Capture the cell that displays the provided text and extract its [X, Y] central coordinate. 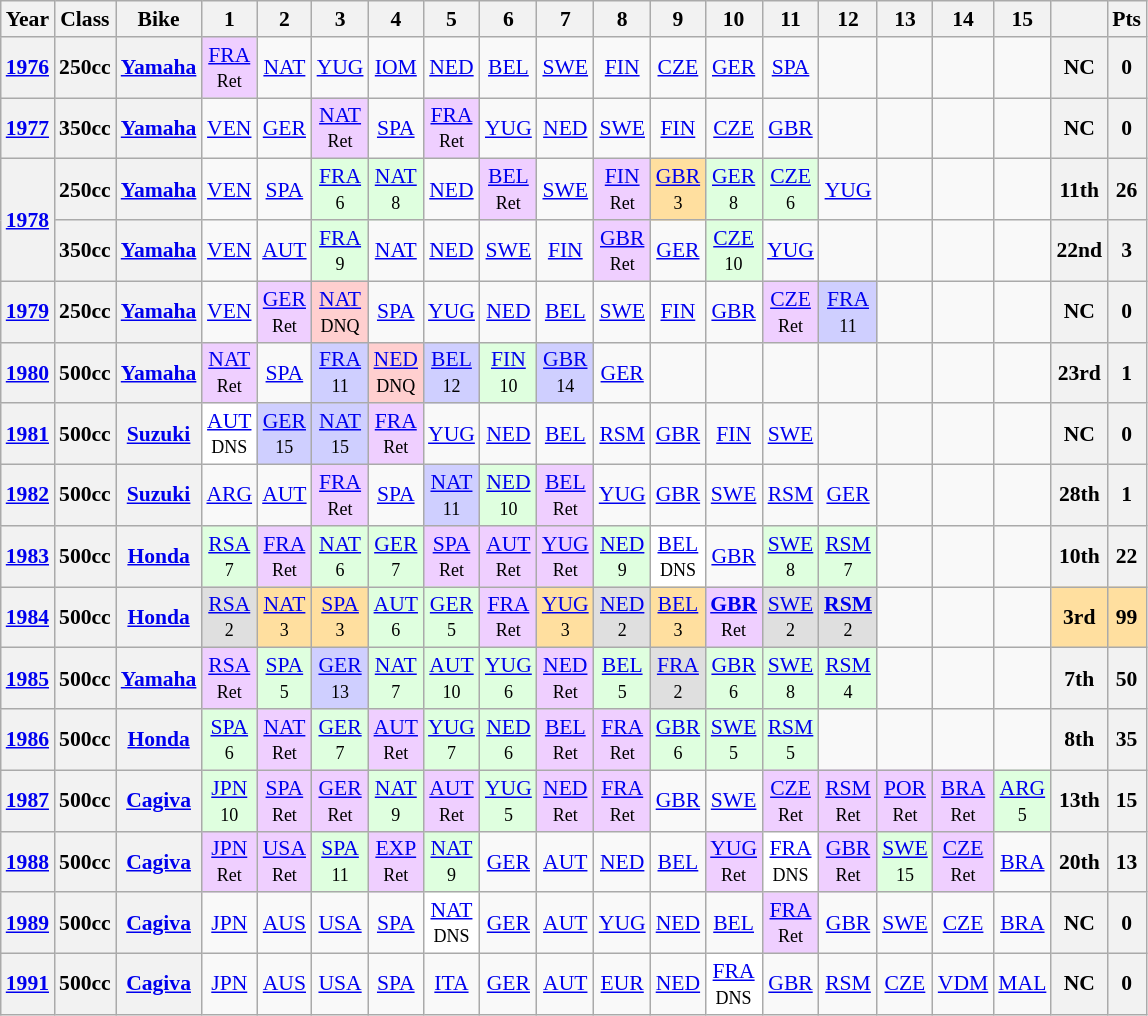
23rd [1079, 372]
EUR [622, 984]
FRA2 [678, 678]
RSM7 [848, 556]
AUTDNS [229, 434]
11th [1079, 190]
NAT11 [452, 496]
SPA3 [340, 618]
RSM4 [848, 678]
1986 [28, 740]
RSM5 [790, 740]
AUT10 [452, 678]
RSA7 [229, 556]
USARet [284, 862]
1981 [28, 434]
JPN10 [229, 800]
FRA9 [340, 250]
SWE15 [905, 862]
10th [1079, 556]
RSA2 [229, 618]
IOM [396, 68]
20th [1079, 862]
22 [1126, 556]
NAT6 [340, 556]
GER13 [340, 678]
14 [964, 19]
7th [1079, 678]
8th [1079, 740]
SPA11 [340, 862]
Class [85, 19]
FRA6 [340, 190]
6 [508, 19]
1976 [28, 68]
NAT3 [284, 618]
NEDDNQ [396, 372]
10 [734, 19]
SWE2 [790, 618]
GER8 [734, 190]
NED2 [622, 618]
YUG3 [566, 618]
GBR3 [678, 190]
Bike [159, 19]
FINRet [622, 190]
1985 [28, 678]
YUG6 [508, 678]
1987 [28, 800]
ITA [452, 984]
RSM2 [848, 618]
JPNRet [229, 862]
NED6 [508, 740]
Pts [1126, 19]
GER15 [284, 434]
4 [396, 19]
CZE6 [790, 190]
ARG5 [1022, 800]
35 [1126, 740]
GBR14 [566, 372]
NATDNS [452, 924]
50 [1126, 678]
BEL3 [678, 618]
22nd [1079, 250]
2 [284, 19]
12 [848, 19]
BEL12 [452, 372]
8 [622, 19]
EXPRet [396, 862]
1980 [28, 372]
5 [452, 19]
YUG7 [452, 740]
NAT7 [396, 678]
RSMRet [848, 800]
AUT6 [396, 618]
7 [566, 19]
SWE5 [734, 740]
1978 [28, 220]
Year [28, 19]
11 [790, 19]
1988 [28, 862]
1984 [28, 618]
BEL5 [622, 678]
SPA6 [229, 740]
PORRet [905, 800]
NAT15 [340, 434]
3rd [1079, 618]
YUG5 [508, 800]
FIN10 [508, 372]
1989 [28, 924]
VDM [964, 984]
26 [1126, 190]
13th [1079, 800]
1983 [28, 556]
RSARet [229, 678]
MAL [1022, 984]
NED9 [622, 556]
BRARet [964, 800]
28th [1079, 496]
CZE10 [734, 250]
SPA5 [284, 678]
NAT8 [396, 190]
NED10 [508, 496]
1977 [28, 128]
BELDNS [678, 556]
9 [678, 19]
99 [1126, 618]
GER5 [452, 618]
ARG [229, 496]
1982 [28, 496]
NATDNQ [340, 312]
1991 [28, 984]
1979 [28, 312]
